Search for the cell housing the specified text and yield its [X, Y] center coordinate. 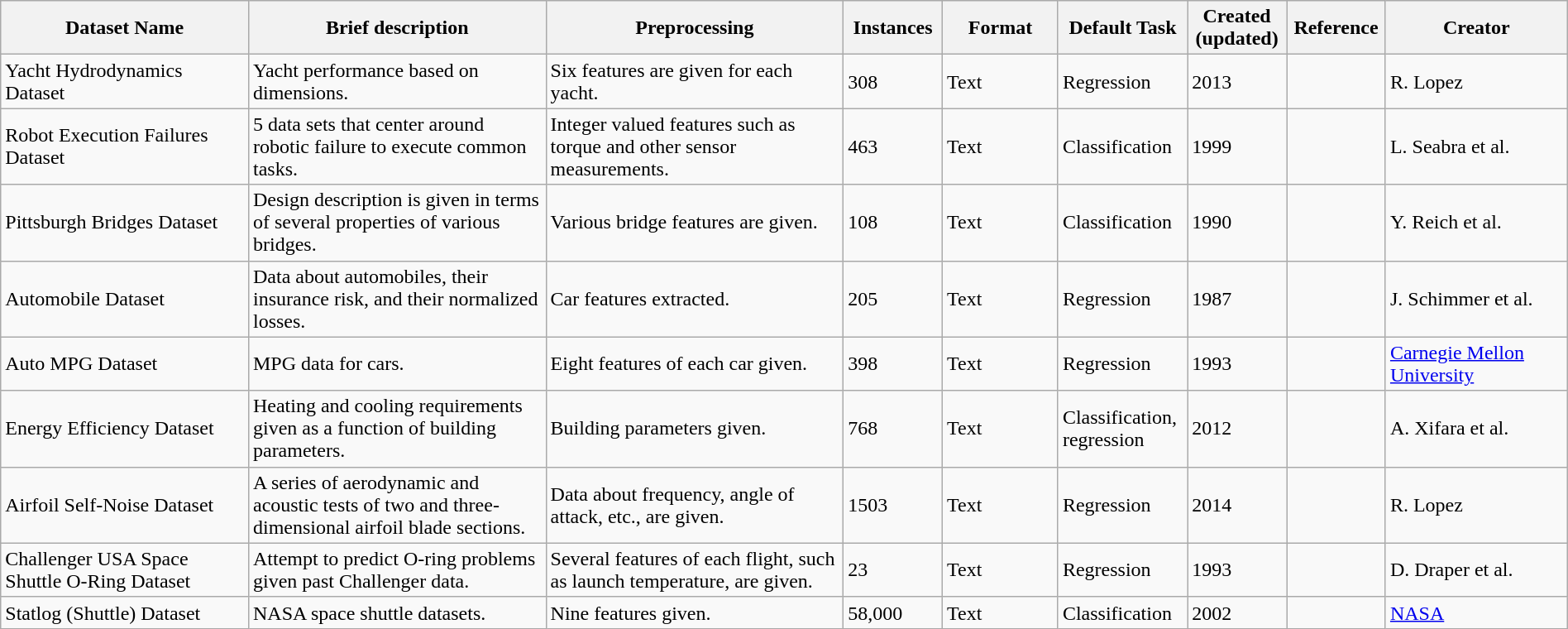
58,000 [893, 612]
A series of aerodynamic and acoustic tests of two and three-dimensional airfoil blade sections. [397, 505]
Challenger USA Space Shuttle O-Ring Dataset [125, 569]
Preprocessing [695, 28]
NASA [1476, 612]
1999 [1237, 146]
1990 [1237, 223]
Creator [1476, 28]
Various bridge features are given. [695, 223]
Default Task [1122, 28]
Instances [893, 28]
Eight features of each car given. [695, 364]
108 [893, 223]
Heating and cooling requirements given as a function of building parameters. [397, 429]
2002 [1237, 612]
A. Xifara et al. [1476, 429]
Automobile Dataset [125, 299]
Data about frequency, angle of attack, etc., are given. [695, 505]
Nine features given. [695, 612]
Yacht Hydrodynamics Dataset [125, 81]
Car features extracted. [695, 299]
2012 [1237, 429]
Created (updated) [1237, 28]
Auto MPG Dataset [125, 364]
205 [893, 299]
Attempt to predict O-ring problems given past Challenger data. [397, 569]
Format [1001, 28]
463 [893, 146]
Robot Execution Failures Dataset [125, 146]
2013 [1237, 81]
Integer valued features such as torque and other sensor measurements. [695, 146]
Airfoil Self-Noise Dataset [125, 505]
Data about automobiles, their insurance risk, and their normalized losses. [397, 299]
D. Draper et al. [1476, 569]
Yacht performance based on dimensions. [397, 81]
308 [893, 81]
23 [893, 569]
398 [893, 364]
L. Seabra et al. [1476, 146]
Dataset Name [125, 28]
768 [893, 429]
1987 [1237, 299]
Reference [1336, 28]
Classification, regression [1122, 429]
1503 [893, 505]
Several features of each flight, such as launch temperature, are given. [695, 569]
5 data sets that center around robotic failure to execute common tasks. [397, 146]
Statlog (Shuttle) Dataset [125, 612]
Six features are given for each yacht. [695, 81]
Design description is given in terms of several properties of various bridges. [397, 223]
Building parameters given. [695, 429]
Carnegie Mellon University [1476, 364]
MPG data for cars. [397, 364]
Brief description [397, 28]
Energy Efficiency Dataset [125, 429]
2014 [1237, 505]
Pittsburgh Bridges Dataset [125, 223]
NASA space shuttle datasets. [397, 612]
Y. Reich et al. [1476, 223]
J. Schimmer et al. [1476, 299]
